Output the [X, Y] coordinate of the center of the cell containing the given text.  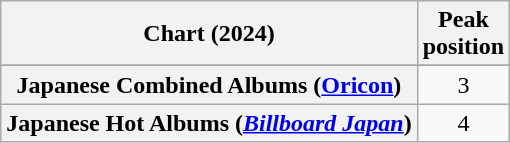
Chart (2024) [209, 34]
Peakposition [463, 34]
Japanese Combined Albums (Oricon) [209, 85]
4 [463, 123]
3 [463, 85]
Japanese Hot Albums (Billboard Japan) [209, 123]
